Locate the cell with the specified text and output its (X, Y) center coordinate. 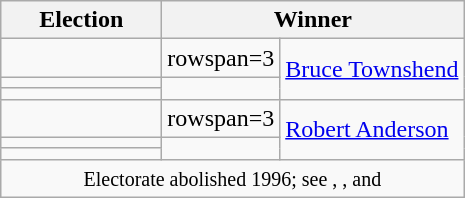
Winner (313, 20)
Robert Anderson (372, 129)
Election (82, 20)
Bruce Townshend (372, 69)
Electorate abolished 1996; see , , and (232, 178)
